Determine the (X, Y) coordinate at the center of the cell enclosing the given text.  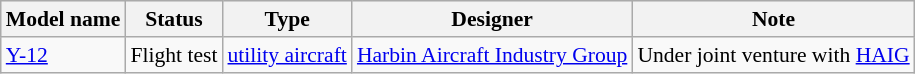
Type (286, 19)
Model name (64, 19)
Status (174, 19)
Designer (492, 19)
Harbin Aircraft Industry Group (492, 55)
Flight test (174, 55)
Y-12 (64, 55)
utility aircraft (286, 55)
Note (773, 19)
Under joint venture with HAIG (773, 55)
